Determine the [X, Y] coordinate at the center of the cell enclosing the given text.  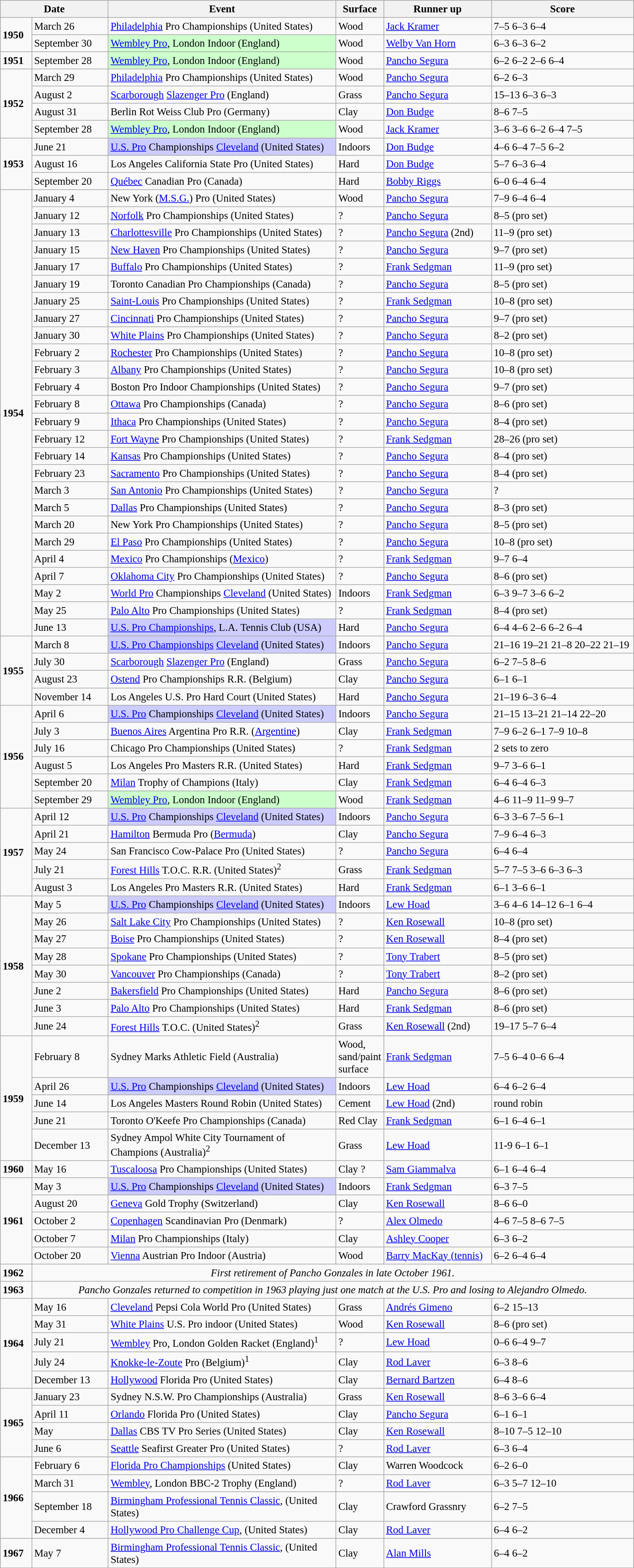
Kansas Pro Championships (United States) [222, 456]
Cleveland Pepsi Cola World Pro (United States) [222, 1307]
April 21 [70, 834]
Berlin Rot Weiss Club Pro (Germany) [222, 112]
Milan Trophy of Champions (Italy) [222, 783]
May 2 [70, 593]
Albany Pro Championships (United States) [222, 370]
March 3 [70, 491]
3–6 4–6 14–12 6–1 6–4 [563, 905]
6–3 6–2 [563, 1238]
Toronto O'Keefe Pro Championships (Canada) [222, 1121]
Spokane Pro Championships (United States) [222, 956]
August 16 [70, 164]
6–2 15–13 [563, 1307]
7–9 6–4 6–3 [563, 834]
Copenhagen Scandinavian Pro (Denmark) [222, 1221]
May 3 [70, 1187]
Pancho Gonzales returned to competition in 1963 playing just one match at the U.S. Pro and losing to Alejandro Olmedo. [332, 1290]
Knokke-le-Zoute Pro (Belgium)1 [222, 1361]
August 5 [70, 765]
8–6 6–0 [563, 1204]
8–3 (pro set) [563, 507]
Florida Pro Championships (United States) [222, 1466]
1952 [16, 103]
6–1 3–6 6–1 [563, 888]
6–3 3–6 7–5 6–1 [563, 817]
6–4 6–4 [563, 851]
El Paso Pro Championships (United States) [222, 542]
1961 [16, 1221]
New York Pro Championships (United States) [222, 525]
Oklahoma City Pro Championships (United States) [222, 576]
6–4 4–6 2–6 6–2 6–4 [563, 628]
May 27 [70, 939]
8–6 3–6 6–4 [563, 1397]
June 13 [70, 628]
May [70, 1431]
4–6 7–5 8–6 7–5 [563, 1221]
September 29 [70, 800]
Dallas Pro Championships (United States) [222, 507]
Cement [360, 1104]
September 30 [70, 43]
Tuscaloosa Pro Championships (United States) [222, 1169]
Los Angeles U.S. Pro Hard Court (United States) [222, 697]
Geneva Gold Trophy (Switzerland) [222, 1204]
Score [563, 9]
April 4 [70, 559]
round robin [563, 1104]
Charlottesville Pro Championships (United States) [222, 233]
Orlando Florida Pro (United States) [222, 1414]
Alan Mills [438, 1553]
Québec Canadian Pro (Canada) [222, 181]
January 23 [70, 1397]
Ottawa Pro Championships (Canada) [222, 405]
6–4 6–2 6–4 [563, 1086]
April 6 [70, 714]
5–7 7–5 3–6 6–3 6–3 [563, 869]
February 3 [70, 370]
1962 [16, 1273]
6–3 6–3 6–2 [563, 43]
February 12 [70, 439]
9–7 3–6 6–1 [563, 765]
Rochester Pro Championships (United States) [222, 353]
1967 [16, 1553]
Wood, sand/paint surface [360, 1057]
White Plains U.S. Pro indoor (United States) [222, 1324]
February 2 [70, 353]
Buffalo Pro Championships (United States) [222, 267]
21–16 19–21 21–8 20–22 21–19 [563, 645]
May 7 [70, 1553]
11-9 6–1 6–1 [563, 1145]
July 16 [70, 748]
June 14 [70, 1104]
1957 [16, 852]
April 26 [70, 1086]
March 8 [70, 645]
San Francisco Cow-Palace Pro (United States) [222, 851]
February 6 [70, 1466]
Crawford Grassnry [438, 1507]
9–7 6–4 [563, 559]
August 31 [70, 112]
6–2 6–4 6–4 [563, 1255]
Los Angeles Masters Round Robin (United States) [222, 1104]
6–2 7–5 8–6 [563, 662]
1951 [16, 61]
Ithaca Pro Championships (United States) [222, 421]
7–5 6–4 0–6 6–4 [563, 1057]
6–2 6–3 [563, 78]
January 25 [70, 301]
Sydney N.S.W. Pro Championships (Australia) [222, 1397]
June 3 [70, 1008]
Wembley, London BBC-2 Trophy (England) [222, 1483]
6–3 5–7 12–10 [563, 1483]
Pancho Segura (2nd) [438, 233]
May 30 [70, 974]
1953 [16, 164]
New York (M.S.G.) Pro (United States) [222, 198]
6–2 6–0 [563, 1466]
28–26 (pro set) [563, 439]
Sydney Marks Athletic Field (Australia) [222, 1057]
January 12 [70, 215]
Sam Giammalva [438, 1169]
February 9 [70, 421]
1954 [16, 412]
January 30 [70, 336]
Surface [360, 9]
January 17 [70, 267]
May 24 [70, 851]
1964 [16, 1343]
4–6 6–4 7–5 6–2 [563, 147]
5–7 6–3 6–4 [563, 164]
New Haven Pro Championships (United States) [222, 250]
Fort Wayne Pro Championships (United States) [222, 439]
Saint-Louis Pro Championships (United States) [222, 301]
Bobby Riggs [438, 181]
Mexico Pro Championships (Mexico) [222, 559]
6–1 6–4 6–1 [563, 1121]
Lew Hoad (2nd) [438, 1104]
March 31 [70, 1483]
January 19 [70, 284]
2 sets to zero [563, 748]
6–3 8–6 [563, 1361]
Vienna Austrian Pro Indoor (Austria) [222, 1255]
Hollywood Pro Challenge Cup, (United States) [222, 1530]
6–3 9–7 3–6 6–2 [563, 593]
4–6 11–9 11–9 9–7 [563, 800]
Boise Pro Championships (United States) [222, 939]
Sacramento Pro Championships (United States) [222, 473]
Chicago Pro Championships (United States) [222, 748]
6–4 8–6 [563, 1380]
Vancouver Pro Championships (Canada) [222, 974]
6–2 6–2 2–6 6–4 [563, 61]
Barry MacKay (tennis) [438, 1255]
June 24 [70, 1026]
1950 [16, 35]
6–4 6–4 6–3 [563, 783]
Sydney Ampol White City Tournament of Champions (Australia)2 [222, 1145]
Dallas CBS TV Pro Series (United States) [222, 1431]
8–6 7–5 [563, 112]
Cincinnati Pro Championships (United States) [222, 319]
October 2 [70, 1221]
April 11 [70, 1414]
7–9 6–2 6–1 7–9 10–8 [563, 731]
7–5 6–3 6–4 [563, 27]
6–1 6–4 6–4 [563, 1169]
Hamilton Bermuda Pro (Bermuda) [222, 834]
Clay ? [360, 1169]
May 31 [70, 1324]
0–6 6–4 9–7 [563, 1342]
1955 [16, 671]
Los Angeles California State Pro (United States) [222, 164]
Forest Hills T.O.C. (United States)2 [222, 1026]
August 23 [70, 679]
1960 [16, 1169]
15–13 6–3 6–3 [563, 95]
April 12 [70, 817]
Buenos Aires Argentina Pro R.R. (Argentine) [222, 731]
Boston Pro Indoor Championships (United States) [222, 387]
January 27 [70, 319]
Salt Lake City Pro Championships (United States) [222, 922]
May 5 [70, 905]
Ashley Cooper [438, 1238]
Forest Hills T.O.C. R.R. (United States)2 [222, 869]
October 20 [70, 1255]
Hollywood Florida Pro (United States) [222, 1380]
July 24 [70, 1361]
1956 [16, 757]
1966 [16, 1498]
January 4 [70, 198]
6–0 6–4 6–4 [563, 181]
November 14 [70, 697]
3–6 3–6 6–2 6–4 7–5 [563, 129]
May 28 [70, 956]
Wembley Pro, London Golden Racket (England)1 [222, 1342]
8–10 7–5 12–10 [563, 1431]
White Plains Pro Championships (United States) [222, 336]
January 15 [70, 250]
Bernard Bartzen [438, 1380]
June 6 [70, 1449]
September 18 [70, 1507]
July 3 [70, 731]
Runner up [438, 9]
First retirement of Pancho Gonzales in late October 1961. [332, 1273]
July 30 [70, 662]
October 7 [70, 1238]
March 26 [70, 27]
World Pro Championships Cleveland (United States) [222, 593]
Ken Rosewall (2nd) [438, 1026]
1963 [16, 1290]
Milan Pro Championships (Italy) [222, 1238]
Date [54, 9]
April 7 [70, 576]
January 13 [70, 233]
August 20 [70, 1204]
Toronto Canadian Pro Championships (Canada) [222, 284]
Ostend Pro Championships R.R. (Belgium) [222, 679]
December 4 [70, 1530]
U.S. Pro Championships, L.A. Tennis Club (USA) [222, 628]
1965 [16, 1423]
7–9 6–4 6–4 [563, 198]
February 4 [70, 387]
May 26 [70, 922]
Norfolk Pro Championships (United States) [222, 215]
February 23 [70, 473]
Seattle Seafirst Greater Pro (United States) [222, 1449]
February 14 [70, 456]
6–3 7–5 [563, 1187]
August 2 [70, 95]
Warren Woodcock [438, 1466]
May 25 [70, 611]
March 20 [70, 525]
19–17 5–7 6–4 [563, 1026]
Alex Olmedo [438, 1221]
6–2 7–5 [563, 1507]
21–19 6–3 6–4 [563, 697]
August 3 [70, 888]
1959 [16, 1099]
21–15 13–21 21–14 22–20 [563, 714]
San Antonio Pro Championships (United States) [222, 491]
6–3 6–4 [563, 1449]
1958 [16, 965]
Event [222, 9]
Andrés Gimeno [438, 1307]
June 2 [70, 991]
Bakersfield Pro Championships (United States) [222, 991]
Welby Van Horn [438, 43]
Red Clay [360, 1121]
March 5 [70, 507]
